Provide the (x, y) coordinate of the cell's center where the given text is located.  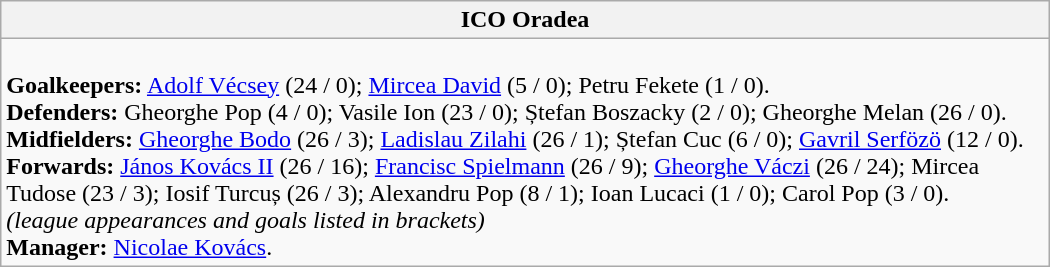
ICO Oradea (525, 20)
